Pinpoint the cell where the given text exists, returning its (X, Y) midpoint coordinate. 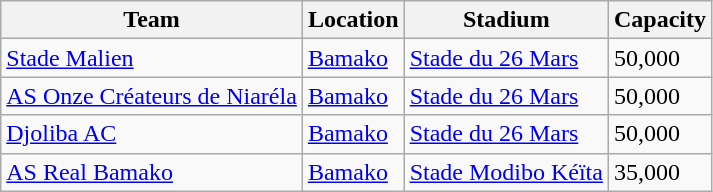
Capacity (660, 20)
35,000 (660, 172)
Stade Malien (152, 58)
Djoliba AC (152, 134)
Location (353, 20)
AS Real Bamako (152, 172)
Stadium (506, 20)
Stade Modibo Kéïta (506, 172)
Team (152, 20)
AS Onze Créateurs de Niaréla (152, 96)
